Return (X, Y) of the center of cell containing provided text 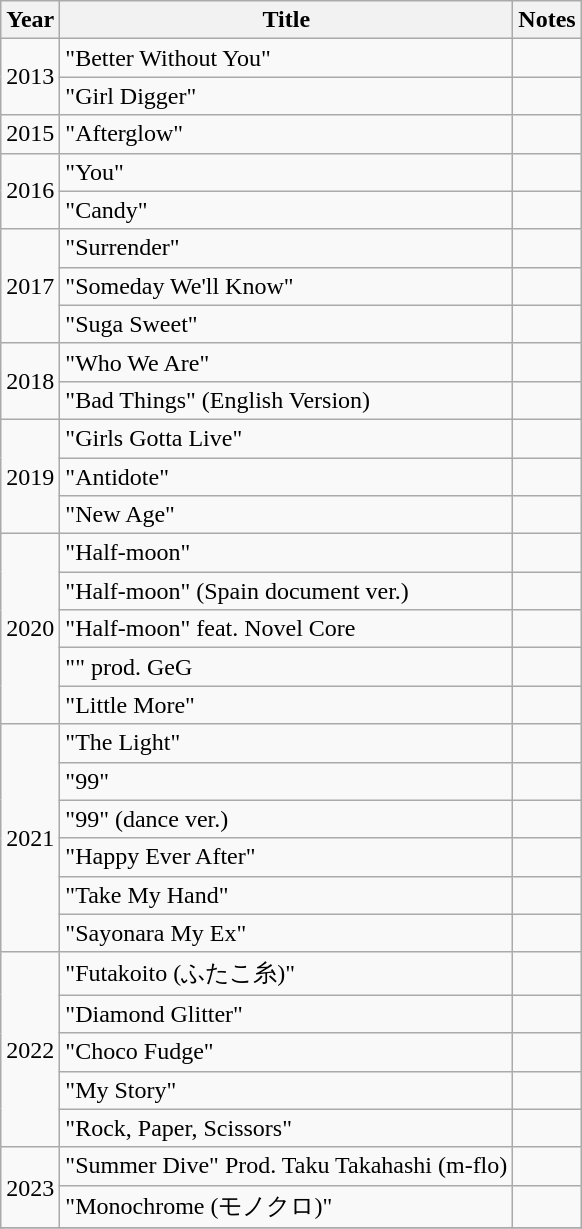
Title (286, 20)
"Happy Ever After" (286, 857)
Year (30, 20)
"Half-moon" feat. Novel Core (286, 629)
"The Light" (286, 743)
"Better Without You" (286, 58)
"Afterglow" (286, 134)
2013 (30, 77)
2020 (30, 629)
"Surrender" (286, 248)
2016 (30, 191)
"Futakoito (ふたこ糸)" (286, 974)
"Someday We'll Know" (286, 286)
"Rock, Paper, Scissors" (286, 1128)
"99" (dance ver.) (286, 819)
2018 (30, 381)
"New Age" (286, 515)
"Half-moon" (Spain document ver.) (286, 591)
2021 (30, 838)
"Suga Sweet" (286, 324)
"Bad Things" (English Version) (286, 400)
"Sayonara My Ex" (286, 933)
"Summer Dive" Prod. Taku Takahashi (m-flo) (286, 1166)
"99" (286, 781)
"Who We Are" (286, 362)
Notes (547, 20)
"Candy" (286, 210)
"Monochrome (モノクロ)" (286, 1206)
"Girl Digger" (286, 96)
"You" (286, 172)
"My Story" (286, 1090)
2023 (30, 1188)
"Half-moon" (286, 553)
"Little More" (286, 705)
2019 (30, 476)
"" prod. GeG (286, 667)
"Take My Hand" (286, 895)
"Girls Gotta Live" (286, 438)
"Antidote" (286, 477)
"Choco Fudge" (286, 1052)
2022 (30, 1050)
"Diamond Glitter" (286, 1014)
2017 (30, 286)
2015 (30, 134)
